Return the (x, y) coordinate for the center point of the cell that contains the specified text.  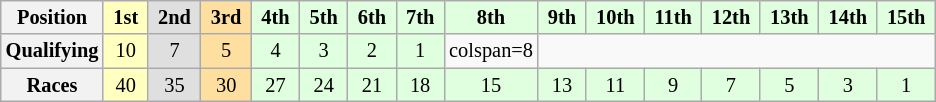
24 (324, 85)
Races (52, 85)
13 (562, 85)
13th (789, 17)
1st (126, 17)
6th (372, 17)
3rd (226, 17)
10 (126, 51)
10th (615, 17)
27 (275, 85)
2 (372, 51)
4 (275, 51)
2nd (174, 17)
12th (731, 17)
21 (372, 85)
Position (52, 17)
Qualifying (52, 51)
9 (672, 85)
8th (491, 17)
15th (906, 17)
5th (324, 17)
14th (848, 17)
7th (420, 17)
35 (174, 85)
colspan=8 (491, 51)
11th (672, 17)
15 (491, 85)
9th (562, 17)
4th (275, 17)
40 (126, 85)
11 (615, 85)
18 (420, 85)
30 (226, 85)
